Return [X, Y] of the center of cell containing provided text 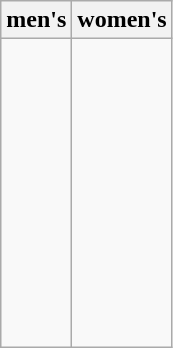
women's [122, 20]
men's [36, 20]
